Pinpoint the cell where the given text exists, returning its (X, Y) midpoint coordinate. 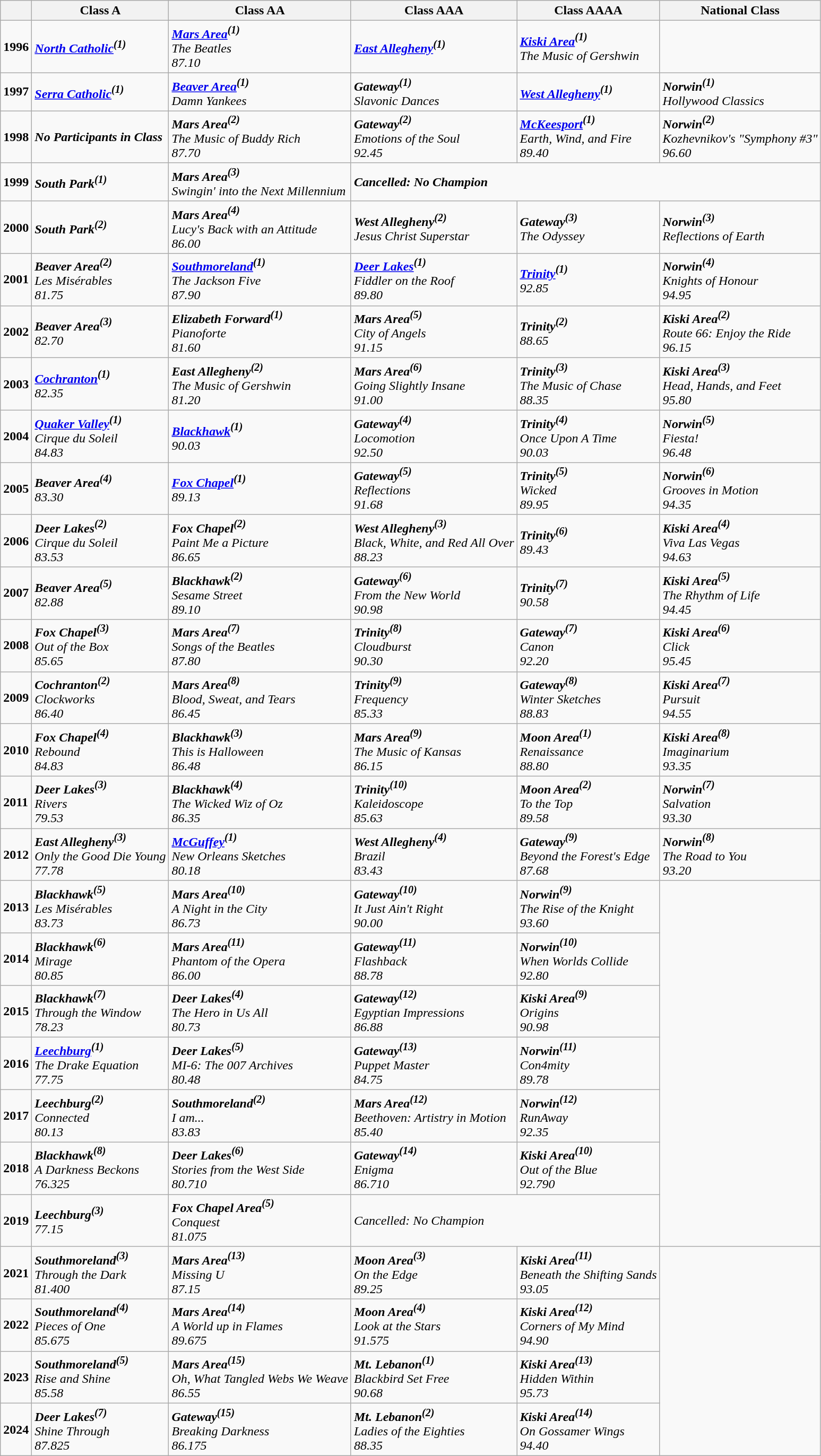
National Class (740, 11)
1998 (16, 137)
Kiski Area(5)The Rhythm of Life94.45 (740, 593)
2021 (16, 1273)
Fox Chapel(3)Out of the Box85.65 (100, 645)
North Catholic(1) (100, 47)
Blackhawk(1)90.03 (260, 436)
2010 (16, 750)
East Allegheny(1) (434, 47)
Southmoreland(2)I am...83.83 (260, 1116)
2006 (16, 541)
Kiski Area(10)Out of the Blue92.790 (588, 1168)
Kiski Area(14)On Gossamer Wings94.40 (588, 1430)
Beaver Area(5)82.88 (100, 593)
Norwin(11)Con4mity89.78 (588, 1064)
Mars Area(1)The Beatles87.10 (260, 47)
Mars Area(14)A World up in Flames89.675 (260, 1325)
Norwin(8)The Road to You93.20 (740, 855)
East Allegheny(2)The Music of Gershwin81.20 (260, 384)
Mars Area(12)Beethoven: Artistry in Motion85.40 (434, 1116)
Norwin(10)When Worlds Collide92.80 (588, 959)
Beaver Area(4)83.30 (100, 489)
Kiski Area(2)Route 66: Enjoy the Ride96.15 (740, 332)
McGuffey(1)New Orleans Sketches80.18 (260, 855)
Southmoreland(3)Through the Dark81.400 (100, 1273)
Mars Area(13)Missing U87.15 (260, 1273)
2007 (16, 593)
West Allegheny(4)Brazil83.43 (434, 855)
Gateway(9)Beyond the Forest's Edge87.68 (588, 855)
Norwin(1)Hollywood Classics (740, 92)
Trinity(3)The Music of Chase88.35 (588, 384)
Mars Area(10)A Night in the City86.73 (260, 907)
2000 (16, 227)
Gateway(10)It Just Ain't Right90.00 (434, 907)
Gateway(8)Winter Sketches88.83 (588, 698)
Moon Area(2)To the Top89.58 (588, 802)
Mars Area(7)Songs of the Beatles87.80 (260, 645)
Gateway(1)Slavonic Dances (434, 92)
Deer Lakes(3)Rivers79.53 (100, 802)
Class AAAA (588, 11)
2018 (16, 1168)
Mars Area(11)Phantom of the Opera86.00 (260, 959)
2022 (16, 1325)
Class AA (260, 11)
Norwin(3)Reflections of Earth (740, 227)
Trinity(10)Kaleidoscope85.63 (434, 802)
Gateway(13)Puppet Master84.75 (434, 1064)
2015 (16, 1011)
2002 (16, 332)
Trinity(6)89.43 (588, 541)
Gateway(11)Flashback88.78 (434, 959)
Gateway(7)Canon92.20 (588, 645)
Gateway(14)Enigma86.710 (434, 1168)
Blackhawk(5)Les Misérables83.73 (100, 907)
Blackhawk(2)Sesame Street89.10 (260, 593)
1997 (16, 92)
2024 (16, 1430)
Mars Area(6)Going Slightly Insane91.00 (434, 384)
Blackhawk(6)Mirage80.85 (100, 959)
Mt. Lebanon(2)Ladies of the Eighties88.35 (434, 1430)
Mars Area(5)City of Angels91.15 (434, 332)
Kiski Area(6)Click95.45 (740, 645)
No Participants in Class (100, 137)
Mt. Lebanon(1)Blackbird Set Free90.68 (434, 1377)
West Allegheny(2)Jesus Christ Superstar (434, 227)
Elizabeth Forward(1)Pianoforte81.60 (260, 332)
East Allegheny(3)Only the Good Die Young77.78 (100, 855)
Gateway(3)The Odyssey (588, 227)
Serra Catholic(1) (100, 92)
West Allegheny(3)Black, White, and Red All Over88.23 (434, 541)
Kiski Area(7)Pursuit94.55 (740, 698)
Trinity(5)Wicked89.95 (588, 489)
Gateway(4)Locomotion92.50 (434, 436)
Trinity(4)Once Upon A Time90.03 (588, 436)
Mars Area(9)The Music of Kansas86.15 (434, 750)
Trinity(2)88.65 (588, 332)
Fox Chapel(2)Paint Me a Picture86.65 (260, 541)
Trinity(9)Frequency85.33 (434, 698)
Southmoreland(4)Pieces of One85.675 (100, 1325)
2001 (16, 280)
Beaver Area(1)Damn Yankees (260, 92)
Kiski Area(9)Origins90.98 (588, 1011)
Norwin(9)The Rise of the Knight93.60 (588, 907)
Kiski Area(13)Hidden Within95.73 (588, 1377)
Kiski Area(4)Viva Las Vegas94.63 (740, 541)
2005 (16, 489)
Gateway(15)Breaking Darkness86.175 (260, 1430)
2012 (16, 855)
Beaver Area(2)Les Misérables81.75 (100, 280)
Trinity(8)Cloudburst90.30 (434, 645)
South Park(1) (100, 182)
Mars Area(15)Oh, What Tangled Webs We Weave86.55 (260, 1377)
Deer Lakes(4)The Hero in Us All80.73 (260, 1011)
Gateway(12)Egyptian Impressions86.88 (434, 1011)
Leechburg(3)77.15 (100, 1221)
2017 (16, 1116)
Kiski Area(12)Corners of My Mind94.90 (588, 1325)
2013 (16, 907)
Mars Area(2)The Music of Buddy Rich87.70 (260, 137)
Blackhawk(3)This is Halloween86.48 (260, 750)
South Park(2) (100, 227)
2019 (16, 1221)
Norwin(2)Kozhevnikov's "Symphony #3"96.60 (740, 137)
Moon Area(3)On the Edge89.25 (434, 1273)
McKeesport(1)Earth, Wind, and Fire89.40 (588, 137)
Mars Area(3)Swingin' into the Next Millennium (260, 182)
Deer Lakes(2)Cirque du Soleil83.53 (100, 541)
Kiski Area(3)Head, Hands, and Feet95.80 (740, 384)
Kiski Area(1)The Music of Gershwin (588, 47)
Mars Area(8)Blood, Sweat, and Tears86.45 (260, 698)
Gateway(5)Reflections91.68 (434, 489)
Moon Area(4)Look at the Stars91.575 (434, 1325)
Beaver Area(3)82.70 (100, 332)
1999 (16, 182)
1996 (16, 47)
Blackhawk(7)Through the Window78.23 (100, 1011)
Mars Area(4)Lucy's Back with an Attitude86.00 (260, 227)
2023 (16, 1377)
Deer Lakes(1)Fiddler on the Roof89.80 (434, 280)
2009 (16, 698)
Fox Chapel(1)89.13 (260, 489)
Norwin(12)RunAway92.35 (588, 1116)
Norwin(7)Salvation93.30 (740, 802)
2003 (16, 384)
Kiski Area(11)Beneath the Shifting Sands93.05 (588, 1273)
Moon Area(1)Renaissance88.80 (588, 750)
West Allegheny(1) (588, 92)
Norwin(5)Fiesta!96.48 (740, 436)
Norwin(6)Grooves in Motion94.35 (740, 489)
Fox Chapel Area(5)Conquest81.075 (260, 1221)
Deer Lakes(7)Shine Through87.825 (100, 1430)
Class AAA (434, 11)
Blackhawk(4)The Wicked Wiz of Oz86.35 (260, 802)
Leechburg(1)The Drake Equation77.75 (100, 1064)
Norwin(4)Knights of Honour94.95 (740, 280)
Trinity(7)90.58 (588, 593)
Deer Lakes(5)MI-6: The 007 Archives80.48 (260, 1064)
Southmoreland(1)The Jackson Five87.90 (260, 280)
Deer Lakes(6)Stories from the West Side80.710 (260, 1168)
Leechburg(2)Connected80.13 (100, 1116)
Gateway(2)Emotions of the Soul92.45 (434, 137)
2004 (16, 436)
Cochranton(2)Clockworks86.40 (100, 698)
2011 (16, 802)
Quaker Valley(1)Cirque du Soleil84.83 (100, 436)
Trinity(1)92.85 (588, 280)
Kiski Area(8)Imaginarium93.35 (740, 750)
2014 (16, 959)
Cochranton(1)82.35 (100, 384)
Class A (100, 11)
Southmoreland(5)Rise and Shine85.58 (100, 1377)
Gateway(6)From the New World90.98 (434, 593)
Fox Chapel(4)Rebound84.83 (100, 750)
2008 (16, 645)
2016 (16, 1064)
Blackhawk(8)A Darkness Beckons76.325 (100, 1168)
